Provide the [x, y] coordinate of the cell's center where the given text is located.  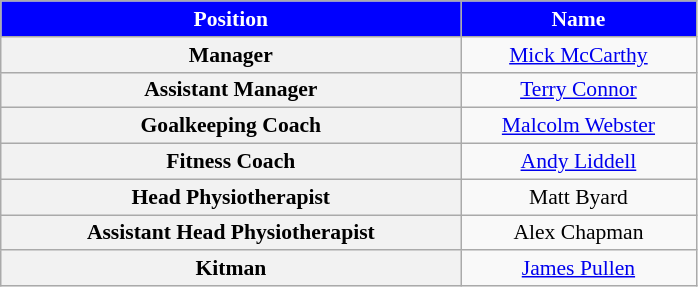
Alex Chapman [578, 233]
Goalkeeping Coach [231, 126]
Matt Byard [578, 197]
Malcolm Webster [578, 126]
Kitman [231, 269]
Fitness Coach [231, 162]
Mick McCarthy [578, 55]
Manager [231, 55]
Head Physiotherapist [231, 197]
James Pullen [578, 269]
Terry Connor [578, 90]
Assistant Head Physiotherapist [231, 233]
Name [578, 19]
Assistant Manager [231, 90]
Andy Liddell [578, 162]
Position [231, 19]
